Return (X, Y) of the center of cell containing provided text 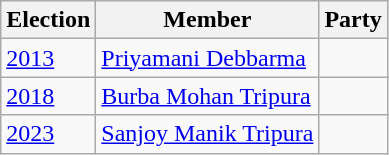
Burba Mohan Tripura (208, 96)
2013 (48, 58)
Priyamani Debbarma (208, 58)
Party (353, 20)
Member (208, 20)
Sanjoy Manik Tripura (208, 134)
Election (48, 20)
2023 (48, 134)
2018 (48, 96)
